Scan for the cell matching the given text and deliver its [x, y] coordinate at center. 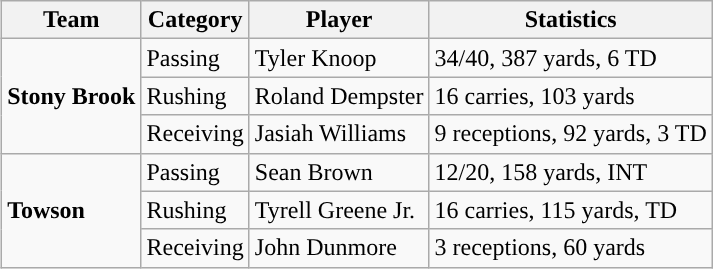
Jasiah Williams [339, 134]
Team [72, 20]
Towson [72, 210]
Tyrell Greene Jr. [339, 210]
34/40, 387 yards, 6 TD [570, 58]
Category [195, 20]
Sean Brown [339, 172]
Tyler Knoop [339, 58]
9 receptions, 92 yards, 3 TD [570, 134]
Stony Brook [72, 96]
Roland Dempster [339, 96]
Player [339, 20]
16 carries, 103 yards [570, 96]
16 carries, 115 yards, TD [570, 210]
3 receptions, 60 yards [570, 248]
12/20, 158 yards, INT [570, 172]
Statistics [570, 20]
John Dunmore [339, 248]
